Scan for the cell matching the given text and deliver its (X, Y) coordinate at center. 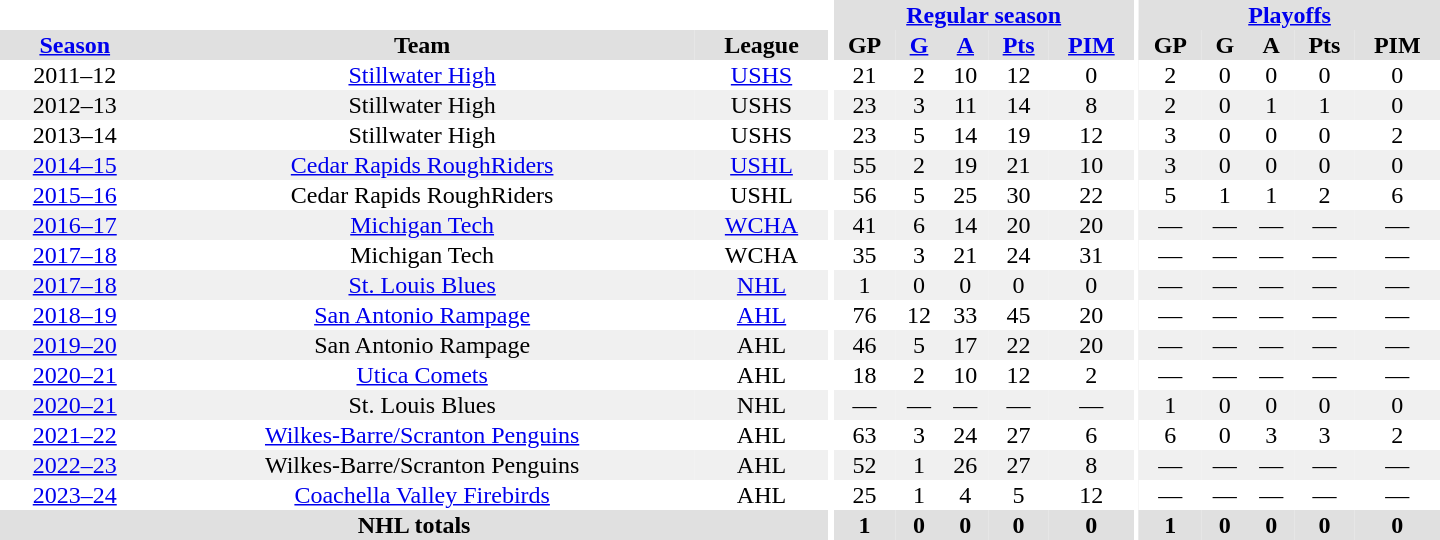
Team (422, 45)
4 (965, 495)
2013–14 (75, 135)
17 (965, 345)
2019–20 (75, 345)
Playoffs (1290, 15)
11 (965, 105)
2021–22 (75, 435)
NHL totals (414, 525)
Regular season (984, 15)
2011–12 (75, 75)
League (762, 45)
2023–24 (75, 495)
46 (864, 345)
56 (864, 195)
2012–13 (75, 105)
63 (864, 435)
31 (1092, 255)
76 (864, 315)
Season (75, 45)
Coachella Valley Firebirds (422, 495)
2022–23 (75, 465)
2016–17 (75, 225)
2015–16 (75, 195)
26 (965, 465)
18 (864, 375)
33 (965, 315)
30 (1019, 195)
55 (864, 165)
45 (1019, 315)
2014–15 (75, 165)
Utica Comets (422, 375)
52 (864, 465)
2018–19 (75, 315)
35 (864, 255)
41 (864, 225)
